Find where the given text appears and provide that cell's center as (x, y) coordinate. 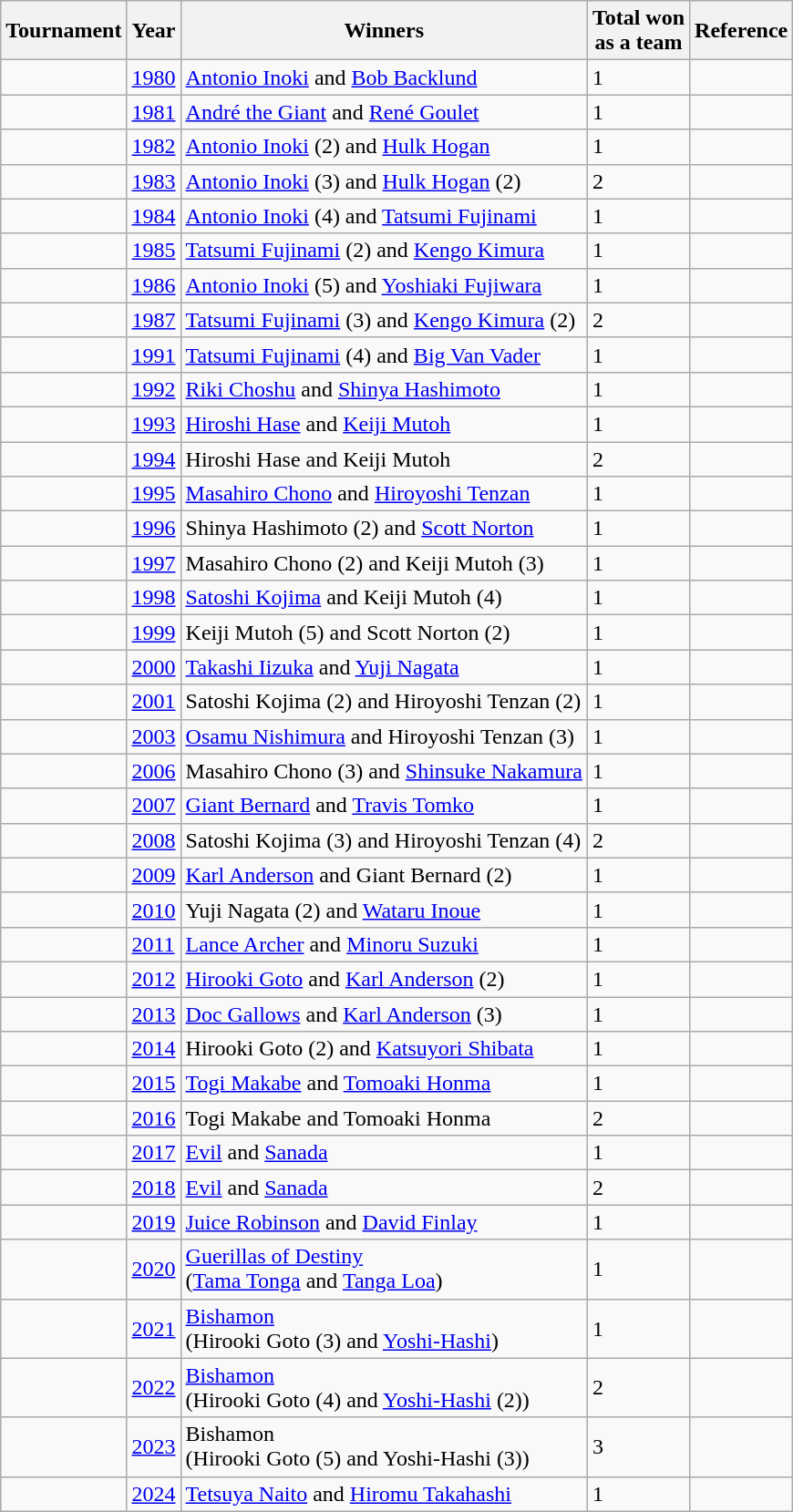
Masahiro Chono (2) and Keiji Mutoh (3) (384, 563)
2024 (153, 1494)
Tournament (64, 31)
2006 (153, 771)
1996 (153, 529)
1999 (153, 633)
2019 (153, 1222)
Reference (742, 31)
2009 (153, 875)
Doc Gallows and Karl Anderson (3) (384, 1014)
2023 (153, 1447)
Satoshi Kojima and Keiji Mutoh (4) (384, 598)
1998 (153, 598)
Riki Choshu and Shinya Hashimoto (384, 389)
2022 (153, 1387)
Osamu Nishimura and Hiroyoshi Tenzan (3) (384, 736)
2015 (153, 1084)
Lance Archer and Minoru Suzuki (384, 944)
Karl Anderson and Giant Bernard (2) (384, 875)
1992 (153, 389)
2001 (153, 702)
Antonio Inoki (5) and Yoshiaki Fujiwara (384, 285)
1980 (153, 77)
Masahiro Chono (3) and Shinsuke Nakamura (384, 771)
1994 (153, 458)
Giant Bernard and Travis Tomko (384, 806)
Keiji Mutoh (5) and Scott Norton (2) (384, 633)
3 (638, 1447)
2013 (153, 1014)
1982 (153, 147)
2010 (153, 910)
Tatsumi Fujinami (2) and Kengo Kimura (384, 251)
1986 (153, 285)
2000 (153, 667)
Antonio Inoki (2) and Hulk Hogan (384, 147)
Antonio Inoki (3) and Hulk Hogan (2) (384, 181)
1995 (153, 494)
2011 (153, 944)
Bishamon(Hirooki Goto (5) and Yoshi-Hashi (3)) (384, 1447)
1997 (153, 563)
2021 (153, 1329)
Satoshi Kojima (2) and Hiroyoshi Tenzan (2) (384, 702)
Shinya Hashimoto (2) and Scott Norton (384, 529)
Guerillas of Destiny(Tama Tonga and Tanga Loa) (384, 1269)
Total wonas a team (638, 31)
Winners (384, 31)
2014 (153, 1049)
Masahiro Chono and Hiroyoshi Tenzan (384, 494)
André the Giant and René Goulet (384, 112)
2020 (153, 1269)
Year (153, 31)
Juice Robinson and David Finlay (384, 1222)
2017 (153, 1153)
Hirooki Goto and Karl Anderson (2) (384, 979)
1993 (153, 424)
Takashi Iizuka and Yuji Nagata (384, 667)
1983 (153, 181)
2008 (153, 840)
Tetsuya Naito and Hiromu Takahashi (384, 1494)
Antonio Inoki and Bob Backlund (384, 77)
1981 (153, 112)
2016 (153, 1118)
Antonio Inoki (4) and Tatsumi Fujinami (384, 216)
Bishamon(Hirooki Goto (4) and Yoshi-Hashi (2)) (384, 1387)
Hirooki Goto (2) and Katsuyori Shibata (384, 1049)
Satoshi Kojima (3) and Hiroyoshi Tenzan (4) (384, 840)
1984 (153, 216)
Tatsumi Fujinami (3) and Kengo Kimura (2) (384, 320)
2003 (153, 736)
2012 (153, 979)
2018 (153, 1188)
1991 (153, 355)
1985 (153, 251)
Yuji Nagata (2) and Wataru Inoue (384, 910)
Bishamon(Hirooki Goto (3) and Yoshi-Hashi) (384, 1329)
1987 (153, 320)
2007 (153, 806)
Tatsumi Fujinami (4) and Big Van Vader (384, 355)
